Provide the [x, y] coordinate of the cell's center where the given text is located.  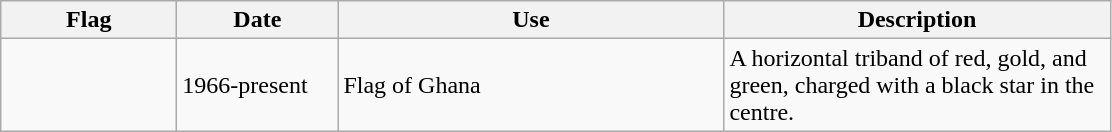
Date [258, 20]
Flag of Ghana [531, 85]
A horizontal triband of red, gold, and green, charged with a black star in the centre. [917, 85]
Description [917, 20]
Use [531, 20]
1966-present [258, 85]
Flag [89, 20]
